Find where the given text appears and provide that cell's center as (x, y) coordinate. 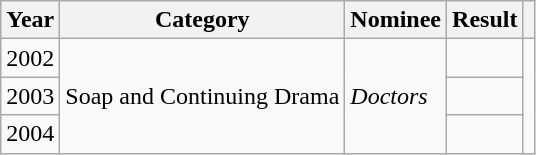
2002 (30, 58)
2004 (30, 134)
2003 (30, 96)
Nominee (396, 20)
Category (202, 20)
Doctors (396, 96)
Year (30, 20)
Result (485, 20)
Soap and Continuing Drama (202, 96)
